Determine the [X, Y] coordinate at the center of the cell enclosing the given text.  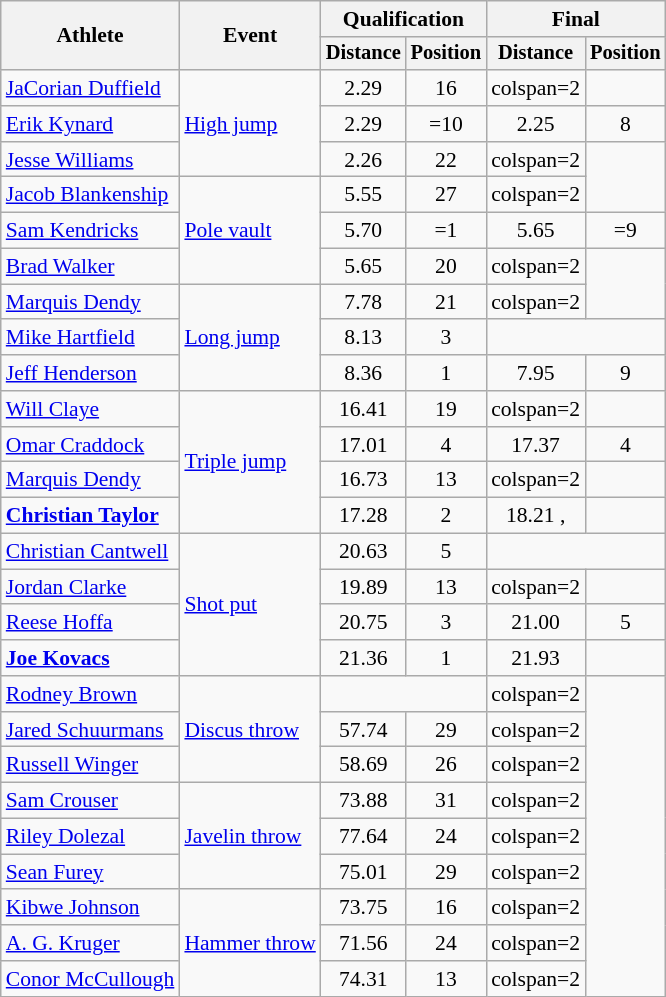
Triple jump [250, 462]
21.00 [536, 623]
2.25 [536, 124]
Conor McCullough [90, 979]
18.21 , [536, 516]
17.01 [364, 445]
Final [576, 19]
Rodney Brown [90, 694]
JaCorian Duffield [90, 88]
26 [446, 765]
2 [446, 516]
Javelin throw [250, 836]
Pole vault [250, 230]
21.36 [364, 658]
=9 [625, 231]
7.78 [364, 302]
Event [250, 36]
Hammer throw [250, 944]
Brad Walker [90, 267]
73.75 [364, 908]
Shot put [250, 605]
57.74 [364, 730]
Jacob Blankenship [90, 195]
71.56 [364, 943]
Kibwe Johnson [90, 908]
20.63 [364, 552]
Reese Hoffa [90, 623]
16.73 [364, 480]
Mike Hartfield [90, 338]
Omar Craddock [90, 445]
High jump [250, 124]
Riley Dolezal [90, 837]
Will Claye [90, 409]
5.55 [364, 195]
74.31 [364, 979]
9 [625, 373]
Jeff Henderson [90, 373]
20.75 [364, 623]
73.88 [364, 801]
20 [446, 267]
Sam Crouser [90, 801]
8 [625, 124]
Jordan Clarke [90, 587]
27 [446, 195]
58.69 [364, 765]
Jared Schuurmans [90, 730]
Discus throw [250, 730]
Jesse Williams [90, 160]
21.93 [536, 658]
22 [446, 160]
8.36 [364, 373]
=10 [446, 124]
17.37 [536, 445]
7.95 [536, 373]
Long jump [250, 338]
8.13 [364, 338]
77.64 [364, 837]
19.89 [364, 587]
19 [446, 409]
17.28 [364, 516]
Qualification [404, 19]
A. G. Kruger [90, 943]
=1 [446, 231]
75.01 [364, 872]
Sean Furey [90, 872]
Sam Kendricks [90, 231]
Athlete [90, 36]
31 [446, 801]
Erik Kynard [90, 124]
21 [446, 302]
Joe Kovacs [90, 658]
Christian Cantwell [90, 552]
5.70 [364, 231]
Christian Taylor [90, 516]
16.41 [364, 409]
2.26 [364, 160]
Russell Winger [90, 765]
